For the text-containing cell, return its midpoint in (X, Y) coordinate format. 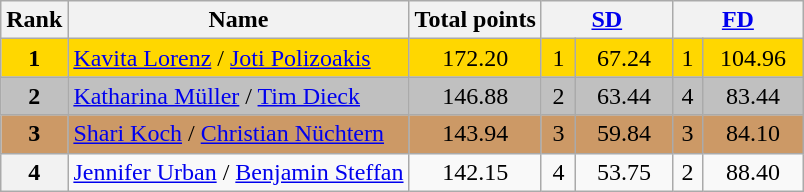
88.40 (754, 172)
104.96 (754, 58)
83.44 (754, 96)
67.24 (624, 58)
146.88 (475, 96)
Jennifer Urban / Benjamin Steffan (238, 172)
172.20 (475, 58)
84.10 (754, 134)
143.94 (475, 134)
59.84 (624, 134)
Shari Koch / Christian Nüchtern (238, 134)
53.75 (624, 172)
Kavita Lorenz / Joti Polizoakis (238, 58)
Rank (34, 20)
Name (238, 20)
SD (606, 20)
FD (738, 20)
Katharina Müller / Tim Dieck (238, 96)
142.15 (475, 172)
63.44 (624, 96)
Total points (475, 20)
